Search for the cell housing the specified text and yield its (X, Y) center coordinate. 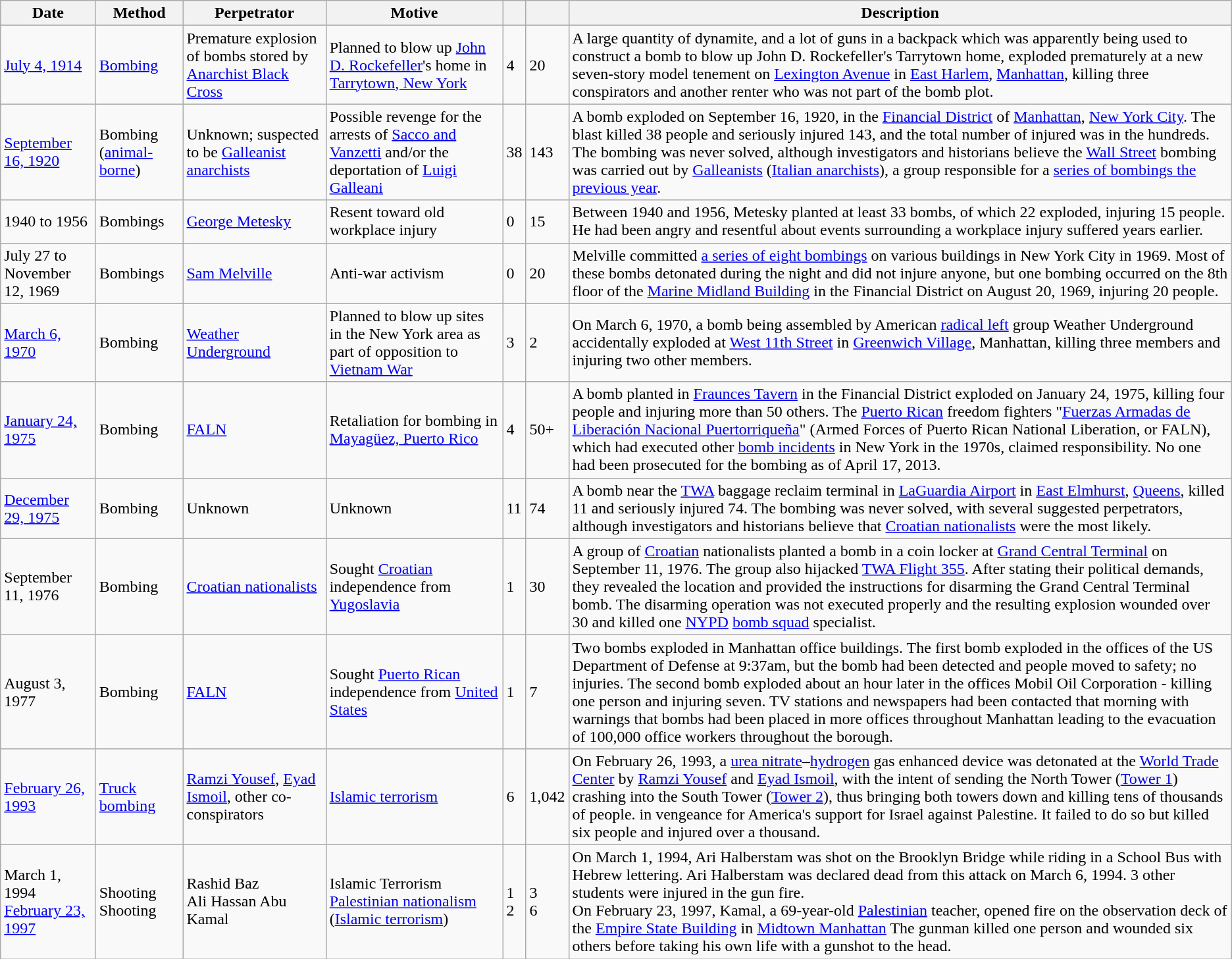
Description (900, 13)
George Metesky (254, 221)
December 29, 1975 (49, 508)
74 (548, 508)
Retaliation for bombing in Mayagüez, Puerto Rico (415, 430)
August 3, 1977 (49, 691)
3 (515, 342)
Sought Croatian independence from Yugoslavia (415, 586)
Weather Underground (254, 342)
Planned to blow up John D. Rockefeller's home in Tarrytown, New York (415, 65)
11 (515, 508)
Islamic terrorism (415, 796)
Perpetrator (254, 13)
1940 to 1956 (49, 221)
36 (548, 902)
ShootingShooting (140, 902)
March 1, 1994February 23, 1997 (49, 902)
2 (548, 342)
Anti-war activism (415, 273)
July 4, 1914 (49, 65)
143 (548, 152)
12 (515, 902)
15 (548, 221)
7 (548, 691)
Possible revenge for the arrests of Sacco and Vanzetti and/or the deportation of Luigi Galleani (415, 152)
September 11, 1976 (49, 586)
Sam Melville (254, 273)
Unknown; suspected to be Galleanist anarchists (254, 152)
Rashid BazAli Hassan Abu Kamal (254, 902)
Premature explosion of bombs stored by Anarchist Black Cross (254, 65)
Planned to blow up sites in the New York area as part of opposition to Vietnam War (415, 342)
1,042 (548, 796)
February 26, 1993 (49, 796)
Motive (415, 13)
September 16, 1920 (49, 152)
January 24, 1975 (49, 430)
50+ (548, 430)
Method (140, 13)
March 6, 1970 (49, 342)
30 (548, 586)
Truck bombing (140, 796)
Islamic TerrorismPalestinian nationalism (Islamic terrorism) (415, 902)
38 (515, 152)
Sought Puerto Rican independence from United States (415, 691)
July 27 to November 12, 1969 (49, 273)
Date (49, 13)
Resent toward old workplace injury (415, 221)
Ramzi Yousef, Eyad Ismoil, other co-conspirators (254, 796)
6 (515, 796)
Bombing (animal-borne) (140, 152)
Croatian nationalists (254, 586)
